Locate the cell with the specified text and output its (X, Y) center coordinate. 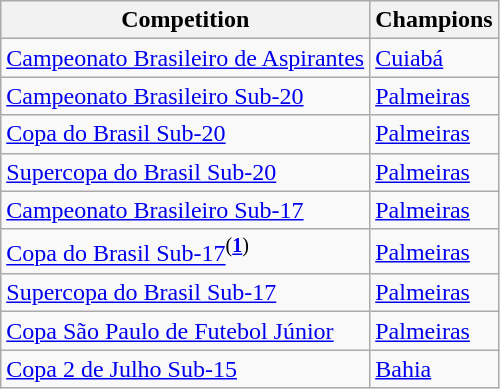
Champions (434, 20)
Competition (186, 20)
Campeonato Brasileiro Sub-20 (186, 96)
Cuiabá (434, 58)
Supercopa do Brasil Sub-17 (186, 293)
Campeonato Brasileiro de Aspirantes (186, 58)
Campeonato Brasileiro Sub-17 (186, 210)
Supercopa do Brasil Sub-20 (186, 172)
Copa do Brasil Sub-20 (186, 134)
Copa 2 de Julho Sub-15 (186, 369)
Copa do Brasil Sub-17(1) (186, 252)
Bahia (434, 369)
Copa São Paulo de Futebol Júnior (186, 331)
